Provide the (X, Y) coordinate of the cell's center where the given text is located.  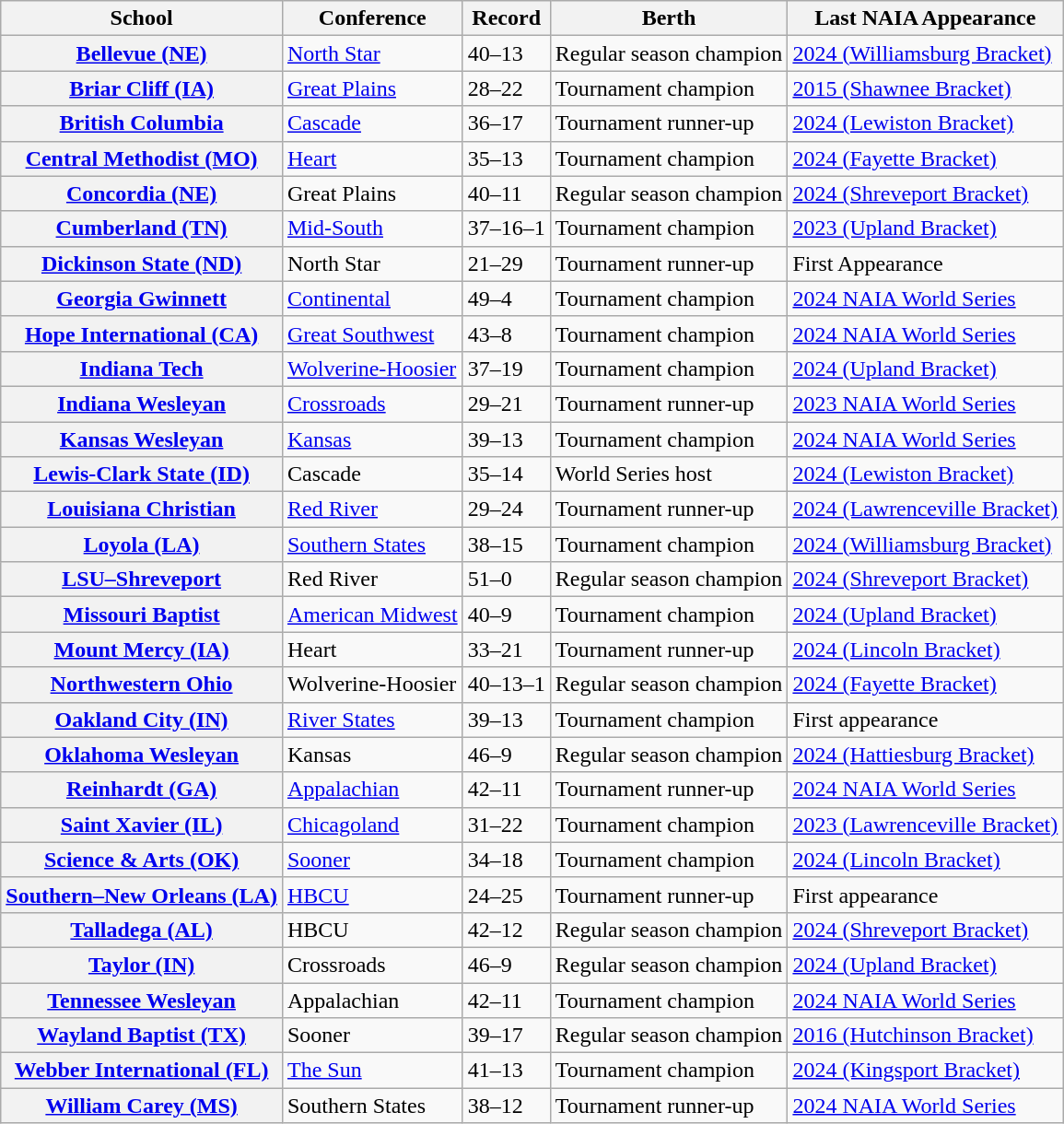
Talladega (AL) (142, 930)
Indiana Tech (142, 369)
First Appearance (925, 263)
2015 (Shawnee Bracket) (925, 88)
Mount Mercy (IA) (142, 650)
Great Southwest (372, 334)
Tennessee Wesleyan (142, 1000)
2024 (Lawrenceville Bracket) (925, 509)
2023 NAIA World Series (925, 404)
Georgia Gwinnett (142, 299)
37–16–1 (507, 228)
29–24 (507, 509)
40–11 (507, 193)
51–0 (507, 580)
Bellevue (NE) (142, 53)
35–13 (507, 158)
Last NAIA Appearance (925, 18)
2016 (Hutchinson Bracket) (925, 1036)
Cumberland (TN) (142, 228)
39–17 (507, 1036)
William Carey (MS) (142, 1106)
Dickinson State (ND) (142, 263)
37–19 (507, 369)
Missouri Baptist (142, 615)
Saint Xavier (IL) (142, 825)
Record (507, 18)
Northwestern Ohio (142, 685)
River States (372, 720)
43–8 (507, 334)
Kansas Wesleyan (142, 439)
Hope International (CA) (142, 334)
Lewis-Clark State (ID) (142, 474)
Southern–New Orleans (LA) (142, 895)
Science & Arts (OK) (142, 860)
31–22 (507, 825)
40–13–1 (507, 685)
Louisiana Christian (142, 509)
42–12 (507, 930)
33–21 (507, 650)
Taylor (IN) (142, 965)
Mid-South (372, 228)
Concordia (NE) (142, 193)
World Series host (669, 474)
2024 (Kingsport Bracket) (925, 1071)
35–14 (507, 474)
40–13 (507, 53)
Loyola (LA) (142, 544)
28–22 (507, 88)
38–12 (507, 1106)
Briar Cliff (IA) (142, 88)
36–17 (507, 123)
2023 (Lawrenceville Bracket) (925, 825)
Wayland Baptist (TX) (142, 1036)
38–15 (507, 544)
29–21 (507, 404)
Indiana Wesleyan (142, 404)
British Columbia (142, 123)
Central Methodist (MO) (142, 158)
Chicagoland (372, 825)
40–9 (507, 615)
21–29 (507, 263)
34–18 (507, 860)
Conference (372, 18)
Continental (372, 299)
Oakland City (IN) (142, 720)
2024 (Hattiesburg Bracket) (925, 755)
49–4 (507, 299)
The Sun (372, 1071)
2023 (Upland Bracket) (925, 228)
Reinhardt (GA) (142, 790)
LSU–Shreveport (142, 580)
41–13 (507, 1071)
Oklahoma Wesleyan (142, 755)
Berth (669, 18)
American Midwest (372, 615)
Webber International (FL) (142, 1071)
24–25 (507, 895)
School (142, 18)
